Extract the [X, Y] coordinate from the center of the cell holding the provided text.  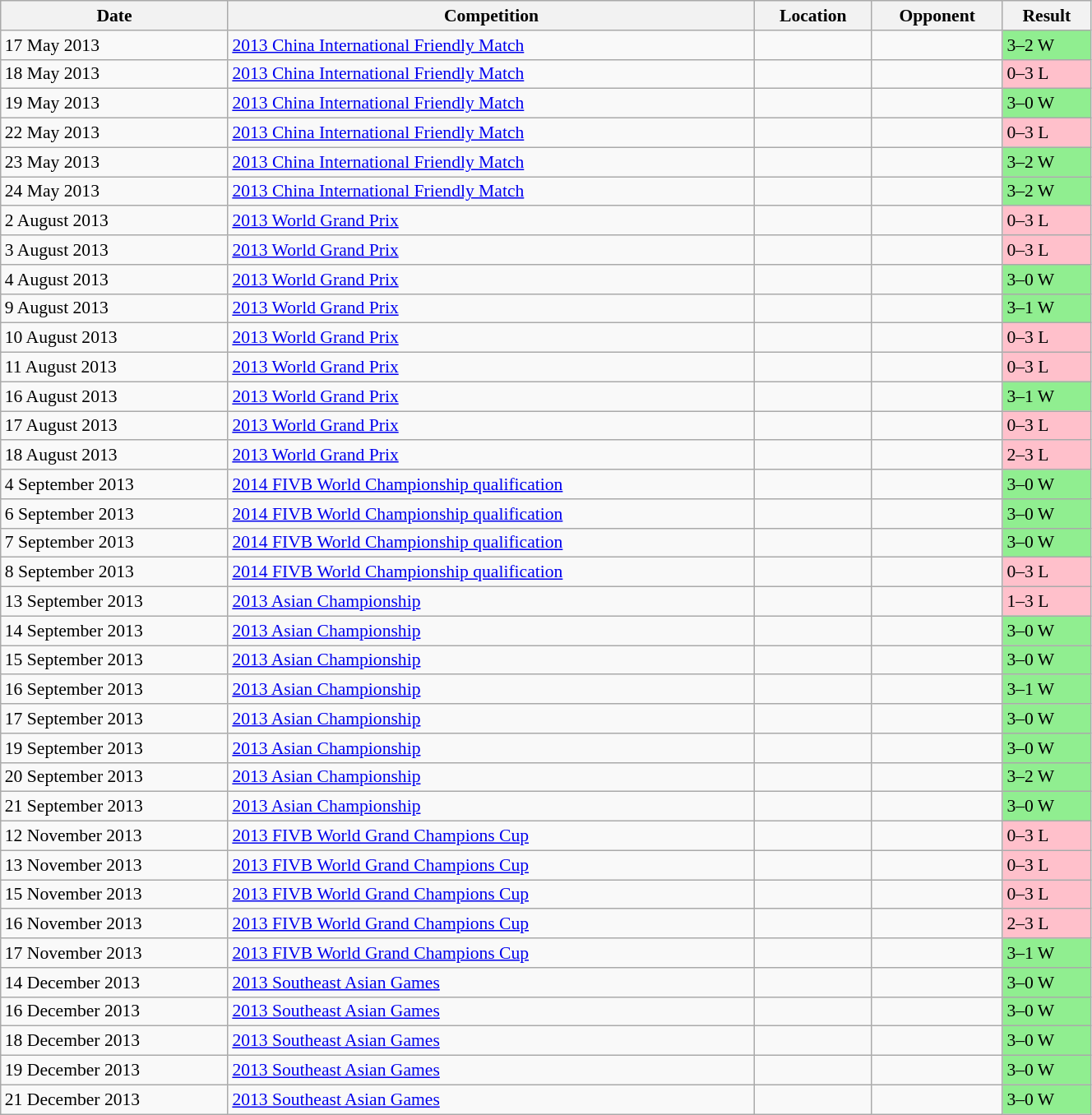
17 November 2013 [115, 953]
17 September 2013 [115, 719]
16 December 2013 [115, 1011]
22 May 2013 [115, 133]
21 December 2013 [115, 1099]
12 November 2013 [115, 836]
13 September 2013 [115, 602]
20 September 2013 [115, 777]
17 May 2013 [115, 45]
6 September 2013 [115, 514]
7 September 2013 [115, 543]
3 August 2013 [115, 250]
4 September 2013 [115, 484]
19 September 2013 [115, 748]
19 December 2013 [115, 1071]
Result [1046, 16]
4 August 2013 [115, 280]
15 November 2013 [115, 895]
16 August 2013 [115, 396]
24 May 2013 [115, 192]
1–3 L [1046, 602]
16 November 2013 [115, 924]
17 August 2013 [115, 426]
14 September 2013 [115, 631]
16 September 2013 [115, 690]
9 August 2013 [115, 308]
Opponent [937, 16]
23 May 2013 [115, 162]
14 December 2013 [115, 983]
11 August 2013 [115, 368]
18 December 2013 [115, 1041]
Location [813, 16]
13 November 2013 [115, 865]
18 May 2013 [115, 74]
10 August 2013 [115, 338]
21 September 2013 [115, 807]
Date [115, 16]
15 September 2013 [115, 660]
18 August 2013 [115, 456]
8 September 2013 [115, 572]
2 August 2013 [115, 221]
Competition [491, 16]
19 May 2013 [115, 104]
